Return the (x, y) coordinate for the center point of the cell that contains the specified text.  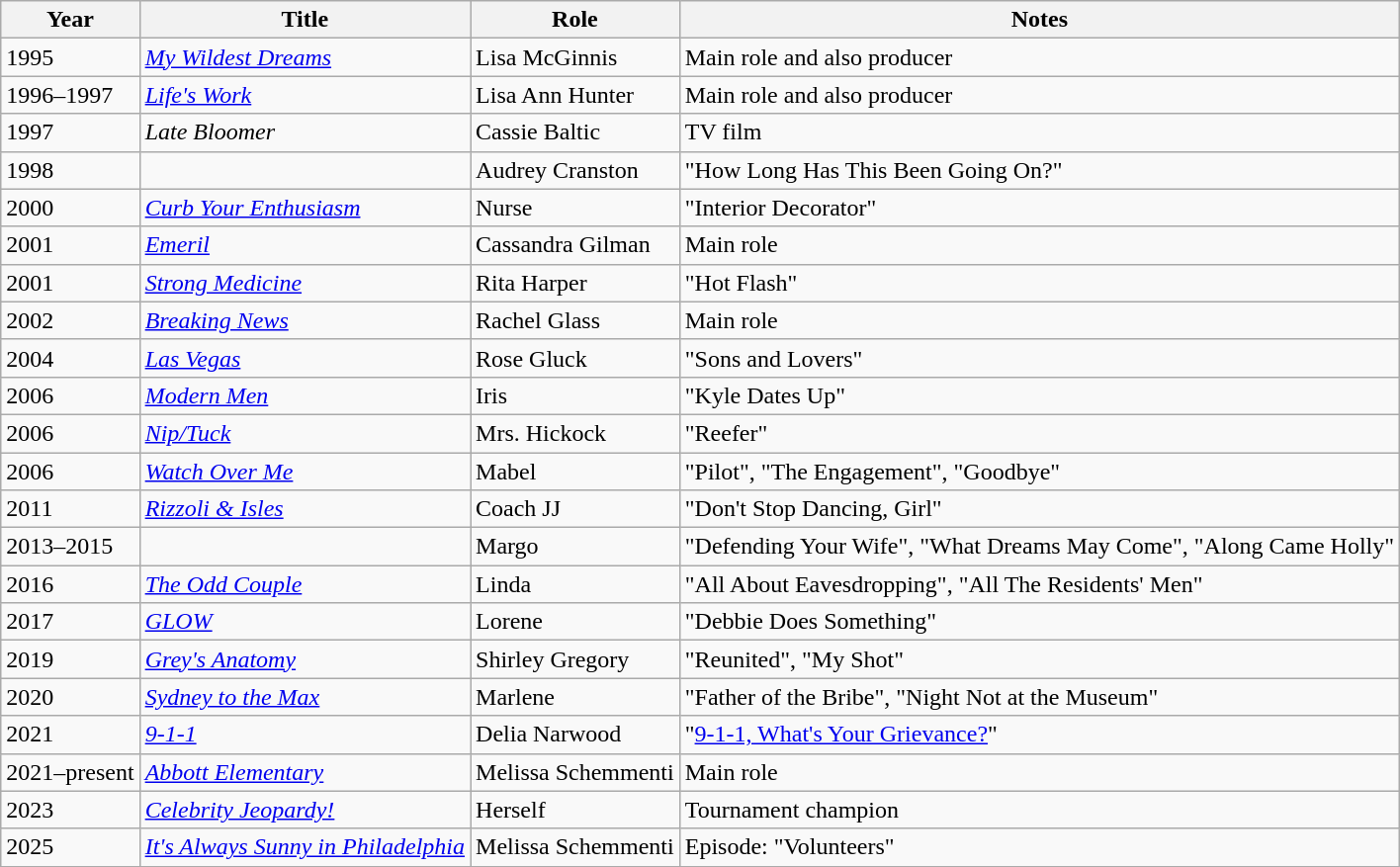
The Odd Couple (305, 584)
1997 (70, 132)
Lisa McGinnis (575, 57)
"9-1-1, What's Your Grievance?" (1039, 735)
Year (70, 20)
Tournament champion (1039, 810)
Coach JJ (575, 509)
Notes (1039, 20)
"Father of the Bribe", "Night Not at the Museum" (1039, 697)
2002 (70, 320)
2025 (70, 847)
Grey's Anatomy (305, 659)
2020 (70, 697)
TV film (1039, 132)
1996–1997 (70, 95)
Mabel (575, 472)
Celebrity Jeopardy! (305, 810)
2013–2015 (70, 547)
Rita Harper (575, 283)
Nurse (575, 208)
Margo (575, 547)
Cassandra Gilman (575, 245)
2021 (70, 735)
Modern Men (305, 395)
"Interior Decorator" (1039, 208)
2016 (70, 584)
Role (575, 20)
Curb Your Enthusiasm (305, 208)
Strong Medicine (305, 283)
Shirley Gregory (575, 659)
Lorene (575, 622)
"Hot Flash" (1039, 283)
Watch Over Me (305, 472)
"Reunited", "My Shot" (1039, 659)
Emeril (305, 245)
Lisa Ann Hunter (575, 95)
It's Always Sunny in Philadelphia (305, 847)
2023 (70, 810)
GLOW (305, 622)
"Reefer" (1039, 433)
Episode: "Volunteers" (1039, 847)
"Pilot", "The Engagement", "Goodbye" (1039, 472)
1998 (70, 170)
Life's Work (305, 95)
"Defending Your Wife", "What Dreams May Come", "Along Came Holly" (1039, 547)
Breaking News (305, 320)
2004 (70, 358)
2021–present (70, 772)
Late Bloomer (305, 132)
2011 (70, 509)
Nip/Tuck (305, 433)
2017 (70, 622)
Iris (575, 395)
Las Vegas (305, 358)
2019 (70, 659)
Herself (575, 810)
"Debbie Does Something" (1039, 622)
"Sons and Lovers" (1039, 358)
Marlene (575, 697)
9-1-1 (305, 735)
Delia Narwood (575, 735)
2000 (70, 208)
My Wildest Dreams (305, 57)
"All About Eavesdropping", "All The Residents' Men" (1039, 584)
Sydney to the Max (305, 697)
"How Long Has This Been Going On?" (1039, 170)
1995 (70, 57)
Linda (575, 584)
Rose Gluck (575, 358)
Abbott Elementary (305, 772)
Title (305, 20)
Cassie Baltic (575, 132)
Rizzoli & Isles (305, 509)
Mrs. Hickock (575, 433)
Audrey Cranston (575, 170)
"Don't Stop Dancing, Girl" (1039, 509)
Rachel Glass (575, 320)
"Kyle Dates Up" (1039, 395)
